Scan for the cell matching the given text and deliver its (x, y) coordinate at center. 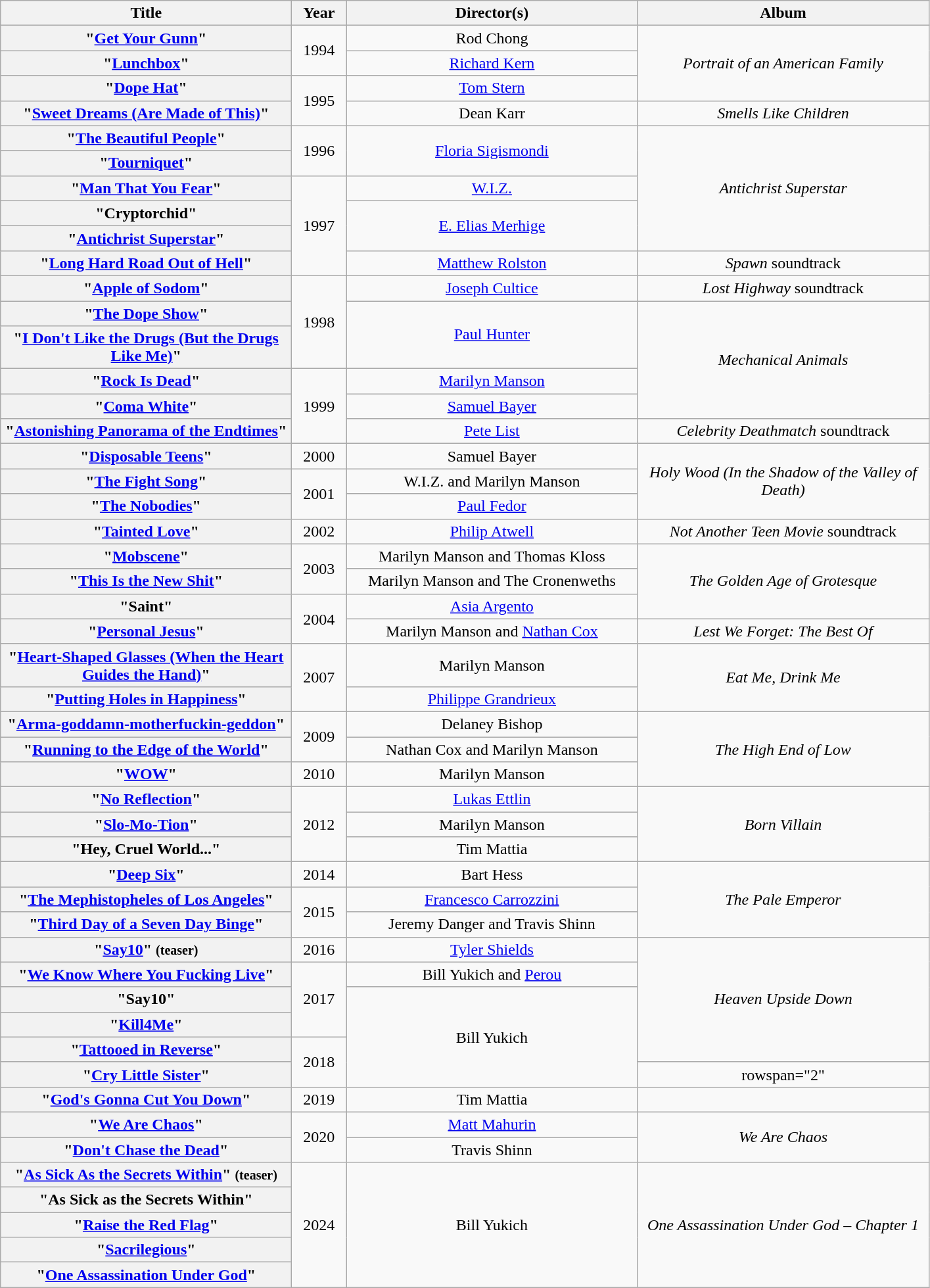
"The Dope Show" (146, 314)
"No Reflection" (146, 799)
Antichrist Superstar (783, 188)
2009 (319, 736)
1997 (319, 226)
2003 (319, 569)
"Rock Is Dead" (146, 381)
Marilyn Manson and Nathan Cox (492, 631)
Nathan Cox and Marilyn Manson (492, 749)
Asia Argento (492, 606)
Matt Mahurin (492, 1124)
Mechanical Animals (783, 360)
1999 (319, 406)
"Don't Chase the Dead" (146, 1150)
"Tattooed in Reverse" (146, 1049)
Portrait of an American Family (783, 63)
"As Sick As the Secrets Within" (teaser) (146, 1175)
2024 (319, 1225)
Delaney Bishop (492, 724)
"We Know Where You Fucking Live" (146, 974)
"God's Gonna Cut You Down" (146, 1099)
The High End of Low (783, 749)
"Slo-Mo-Tion" (146, 824)
2019 (319, 1099)
Bill Yukich and Perou (492, 974)
Floria Sigismondi (492, 151)
2012 (319, 824)
"Running to the Edge of the World" (146, 749)
Title (146, 13)
W.I.Z. (492, 188)
"Say10" (146, 999)
"Lunchbox" (146, 63)
"We Are Chaos" (146, 1124)
2017 (319, 999)
2000 (319, 456)
2010 (319, 775)
"Tainted Love" (146, 531)
The Pale Emperor (783, 899)
"Get Your Gunn" (146, 38)
Lost Highway soundtrack (783, 288)
Jeremy Danger and Travis Shinn (492, 924)
"One Assassination Under God" (146, 1275)
"Dope Hat" (146, 88)
2014 (319, 874)
Lest We Forget: The Best Of (783, 631)
1996 (319, 151)
"Personal Jesus" (146, 631)
2020 (319, 1137)
"Third Day of a Seven Day Binge" (146, 924)
2015 (319, 912)
2002 (319, 531)
Travis Shinn (492, 1150)
"Astonishing Panorama of the Endtimes" (146, 431)
1994 (319, 51)
1998 (319, 322)
W.I.Z. and Marilyn Manson (492, 481)
Celebrity Deathmatch soundtrack (783, 431)
rowspan="2" (783, 1074)
"Heart-Shaped Glasses (When the Heart Guides the Hand)" (146, 665)
"Cry Little Sister" (146, 1074)
Year (319, 13)
Dean Karr (492, 113)
Tom Stern (492, 88)
"Raise the Red Flag" (146, 1225)
"Cryptorchid" (146, 213)
2016 (319, 949)
"Tourniquet" (146, 163)
2004 (319, 619)
Richard Kern (492, 63)
"Saint" (146, 606)
Director(s) (492, 13)
"Man That You Fear" (146, 188)
Paul Fedor (492, 506)
"Say10" (teaser) (146, 949)
Marilyn Manson and The Cronenweths (492, 581)
2001 (319, 494)
"Arma-goddamn-motherfuckin-geddon" (146, 724)
"The Nobodies" (146, 506)
2007 (319, 677)
"Sacrilegious" (146, 1250)
"Putting Holes in Happiness" (146, 699)
"The Beautiful People" (146, 138)
Pete List (492, 431)
"Mobscene" (146, 556)
"This Is the New Shit" (146, 581)
"Hey, Cruel World..." (146, 849)
Tyler Shields (492, 949)
"Coma White" (146, 406)
"Apple of Sodom" (146, 288)
"I Don't Like the Drugs (But the Drugs Like Me)" (146, 347)
1995 (319, 101)
"Kill4Me" (146, 1024)
"Deep Six" (146, 874)
Philippe Grandrieux (492, 699)
Marilyn Manson and Thomas Kloss (492, 556)
Paul Hunter (492, 335)
"Sweet Dreams (Are Made of This)" (146, 113)
Born Villain (783, 824)
Holy Wood (In the Shadow of the Valley of Death) (783, 481)
Lukas Ettlin (492, 799)
"The Mephistopheles of Los Angeles" (146, 899)
Not Another Teen Movie soundtrack (783, 531)
Philip Atwell (492, 531)
2018 (319, 1062)
"Disposable Teens" (146, 456)
E. Elias Merhige (492, 226)
Heaven Upside Down (783, 999)
We Are Chaos (783, 1137)
Matthew Rolston (492, 263)
"As Sick as the Secrets Within" (146, 1200)
Rod Chong (492, 38)
The Golden Age of Grotesque (783, 581)
Album (783, 13)
Bart Hess (492, 874)
"WOW" (146, 775)
One Assassination Under God – Chapter 1 (783, 1225)
Eat Me, Drink Me (783, 677)
Francesco Carrozzini (492, 899)
Spawn soundtrack (783, 263)
Smells Like Children (783, 113)
"Long Hard Road Out of Hell" (146, 263)
"Antichrist Superstar" (146, 238)
Joseph Cultice (492, 288)
"The Fight Song" (146, 481)
